Return the (X, Y) coordinate for the center point of the cell that contains the specified text.  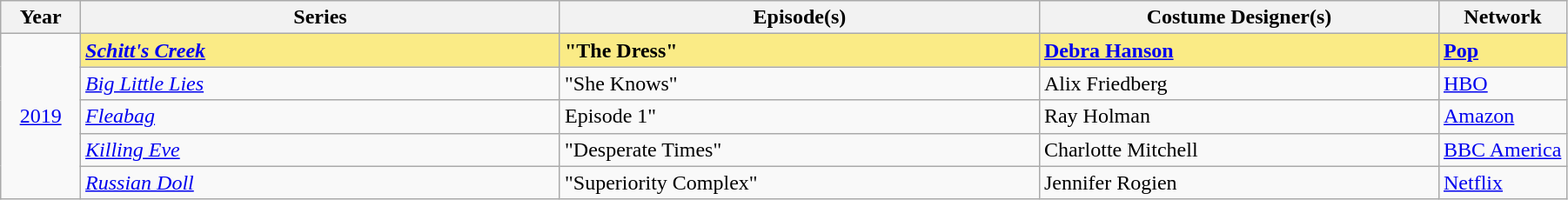
Ray Holman (1239, 117)
Series (320, 17)
Amazon (1502, 117)
HBO (1502, 83)
Year (41, 17)
Schitt's Creek (320, 50)
2019 (41, 117)
Debra Hanson (1239, 50)
Pop (1502, 50)
Fleabag (320, 117)
Russian Doll (320, 183)
Charlotte Mitchell (1239, 150)
Costume Designer(s) (1239, 17)
"The Dress" (799, 50)
"She Knows" (799, 83)
BBC America (1502, 150)
"Superiority Complex" (799, 183)
Netflix (1502, 183)
"Desperate Times" (799, 150)
Network (1502, 17)
Jennifer Rogien (1239, 183)
Big Little Lies (320, 83)
Alix Friedberg (1239, 83)
Killing Eve (320, 150)
Episode 1" (799, 117)
Episode(s) (799, 17)
